Find where the given text appears and provide that cell's center as [x, y] coordinate. 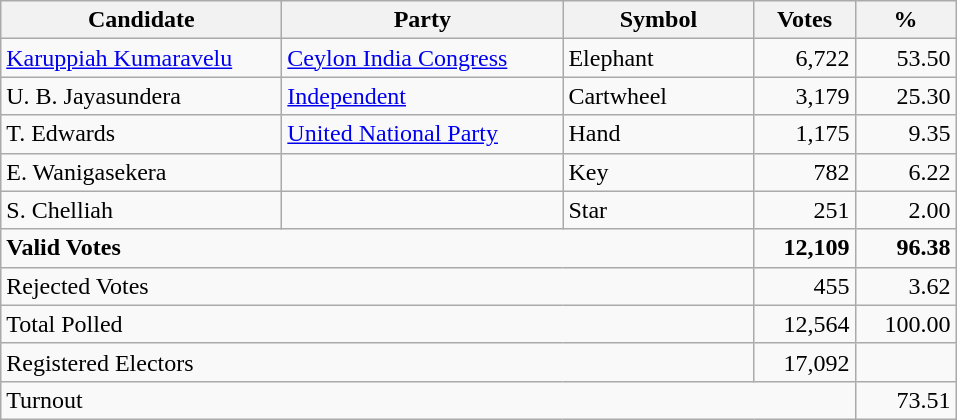
Ceylon India Congress [422, 58]
Rejected Votes [378, 286]
Hand [658, 134]
S. Chelliah [142, 210]
9.35 [906, 134]
1,175 [804, 134]
% [906, 20]
Turnout [428, 400]
E. Wanigasekera [142, 172]
6,722 [804, 58]
100.00 [906, 324]
12,109 [804, 248]
Candidate [142, 20]
Star [658, 210]
17,092 [804, 362]
53.50 [906, 58]
2.00 [906, 210]
Symbol [658, 20]
Total Polled [378, 324]
782 [804, 172]
Karuppiah Kumaravelu [142, 58]
Party [422, 20]
3,179 [804, 96]
Independent [422, 96]
6.22 [906, 172]
U. B. Jayasundera [142, 96]
Valid Votes [378, 248]
25.30 [906, 96]
Cartwheel [658, 96]
12,564 [804, 324]
3.62 [906, 286]
Elephant [658, 58]
Key [658, 172]
T. Edwards [142, 134]
251 [804, 210]
Registered Electors [378, 362]
455 [804, 286]
73.51 [906, 400]
United National Party [422, 134]
Votes [804, 20]
96.38 [906, 248]
